Locate the cell with the specified text and output its (x, y) center coordinate. 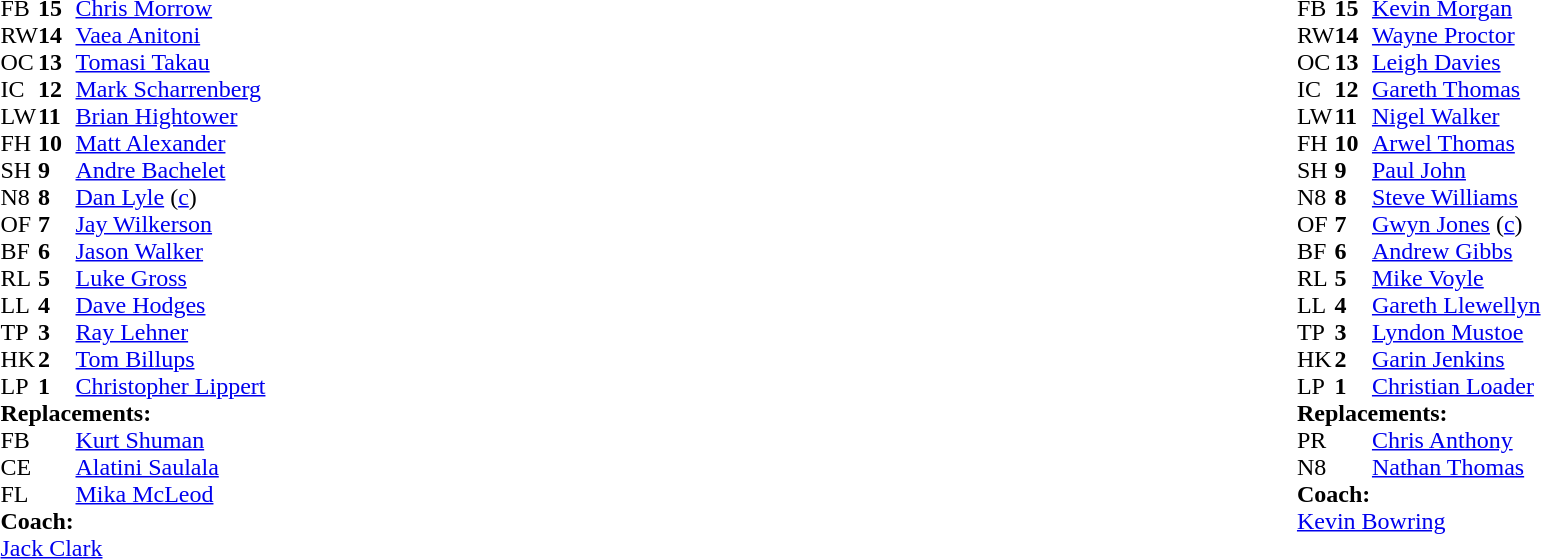
Mika McLeod (171, 494)
Mark Scharrenberg (171, 90)
Leigh Davies (1456, 62)
Dave Hodges (171, 306)
Lyndon Mustoe (1456, 332)
Jay Wilkerson (171, 224)
Kurt Shuman (171, 440)
Tom Billups (171, 360)
Wayne Proctor (1456, 36)
CE (19, 468)
FB (19, 440)
Alatini Saulala (171, 468)
Vaea Anitoni (171, 36)
Paul John (1456, 170)
PR (1316, 440)
Mike Voyle (1456, 278)
Matt Alexander (171, 144)
Luke Gross (171, 278)
Andrew Gibbs (1456, 252)
Steve Williams (1456, 198)
Gwyn Jones (c) (1456, 224)
Gareth Thomas (1456, 90)
Garin Jenkins (1456, 360)
Christian Loader (1456, 386)
Tomasi Takau (171, 62)
Nathan Thomas (1456, 468)
Jason Walker (171, 252)
Kevin Bowring (1419, 522)
FL (19, 494)
Andre Bachelet (171, 170)
Ray Lehner (171, 332)
Christopher Lippert (171, 386)
Gareth Llewellyn (1456, 306)
Dan Lyle (c) (171, 198)
Arwel Thomas (1456, 144)
Nigel Walker (1456, 116)
Chris Anthony (1456, 440)
Brian Hightower (171, 116)
